Capture the cell that displays the provided text and extract its (X, Y) central coordinate. 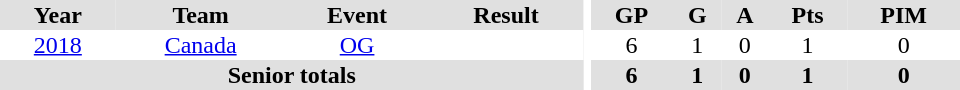
Canada (201, 45)
Team (201, 15)
OG (358, 45)
G (698, 15)
Event (358, 15)
PIM (904, 15)
A (745, 15)
GP (631, 15)
2018 (58, 45)
Result (506, 15)
Pts (808, 15)
Senior totals (292, 75)
Year (58, 15)
